Capture the cell that displays the provided text and extract its [x, y] central coordinate. 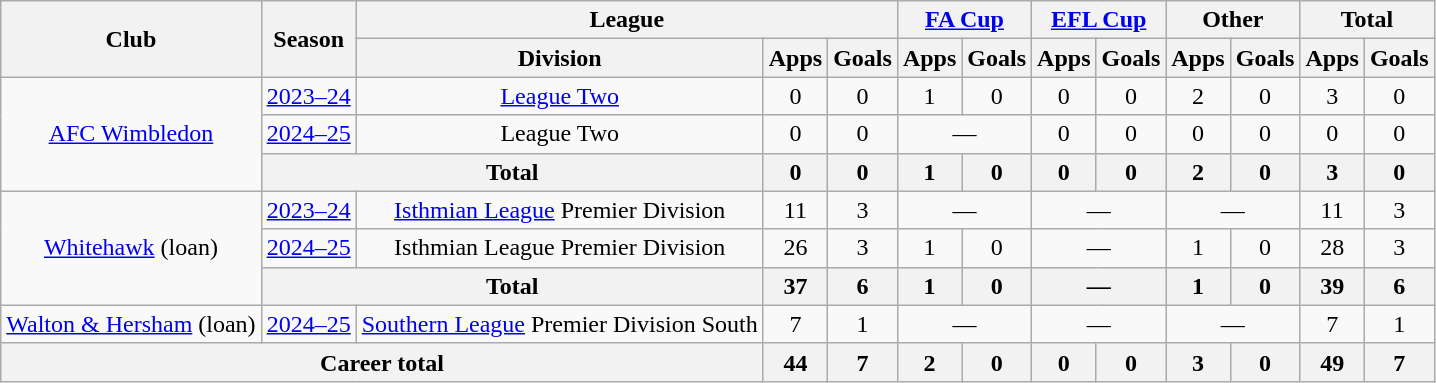
Season [308, 39]
Walton & Hersham (loan) [131, 324]
League [626, 20]
37 [795, 286]
Career total [382, 362]
44 [795, 362]
Other [1233, 20]
28 [1332, 248]
Whitehawk (loan) [131, 248]
AFC Wimbledon [131, 134]
Club [131, 39]
Division [560, 58]
EFL Cup [1099, 20]
49 [1332, 362]
FA Cup [964, 20]
Southern League Premier Division South [560, 324]
26 [795, 248]
39 [1332, 286]
